Identify which cell holds the provided text, then report its (X, Y) central coordinate. 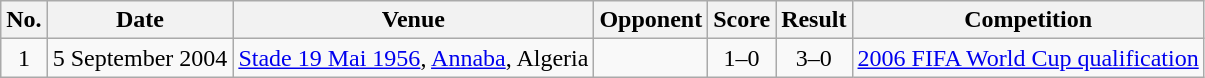
Stade 19 Mai 1956, Annaba, Algeria (414, 58)
Date (140, 20)
Opponent (651, 20)
Venue (414, 20)
1 (24, 58)
Competition (1028, 20)
2006 FIFA World Cup qualification (1028, 58)
1–0 (742, 58)
No. (24, 20)
Score (742, 20)
5 September 2004 (140, 58)
Result (814, 20)
3–0 (814, 58)
